Detect which cell encompasses the target text, then output its (x, y) center coordinate. 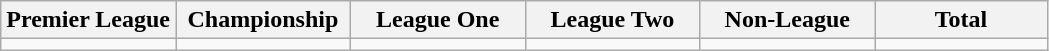
Total (962, 20)
Premier League (88, 20)
League Two (612, 20)
Championship (264, 20)
League One (438, 20)
Non-League (788, 20)
